Search for the cell housing the specified text and yield its (X, Y) center coordinate. 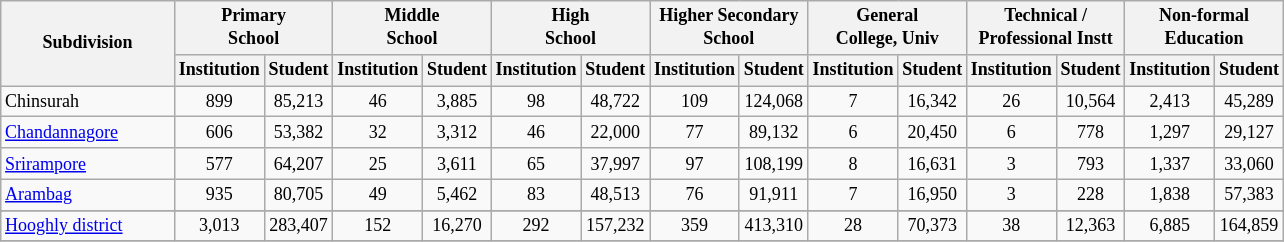
16,342 (932, 102)
8 (853, 164)
26 (1011, 102)
6,885 (1170, 226)
64,207 (298, 164)
2,413 (1170, 102)
16,270 (458, 226)
Higher SecondarySchool (729, 28)
12,363 (1090, 226)
97 (695, 164)
109 (695, 102)
793 (1090, 164)
Arambag (88, 194)
PrimarySchool (253, 28)
1,337 (1170, 164)
83 (536, 194)
91,911 (774, 194)
1,838 (1170, 194)
Non-formalEducation (1204, 28)
20,450 (932, 132)
48,722 (616, 102)
899 (219, 102)
89,132 (774, 132)
124,068 (774, 102)
53,382 (298, 132)
108,199 (774, 164)
Subdivision (88, 44)
292 (536, 226)
48,513 (616, 194)
283,407 (298, 226)
GeneralCollege, Univ (887, 28)
606 (219, 132)
29,127 (1250, 132)
65 (536, 164)
413,310 (774, 226)
16,950 (932, 194)
5,462 (458, 194)
Hooghly district (88, 226)
Chinsurah (88, 102)
98 (536, 102)
359 (695, 226)
76 (695, 194)
3,013 (219, 226)
577 (219, 164)
25 (378, 164)
45,289 (1250, 102)
32 (378, 132)
57,383 (1250, 194)
Srirampore (88, 164)
77 (695, 132)
164,859 (1250, 226)
157,232 (616, 226)
1,297 (1170, 132)
28 (853, 226)
3,611 (458, 164)
Chandannagore (88, 132)
3,885 (458, 102)
3,312 (458, 132)
778 (1090, 132)
85,213 (298, 102)
80,705 (298, 194)
22,000 (616, 132)
33,060 (1250, 164)
Technical /Professional Instt (1045, 28)
152 (378, 226)
37,997 (616, 164)
10,564 (1090, 102)
38 (1011, 226)
49 (378, 194)
935 (219, 194)
70,373 (932, 226)
HighSchool (570, 28)
228 (1090, 194)
16,631 (932, 164)
MiddleSchool (412, 28)
